Provide the (x, y) coordinate of the cell's center where the given text is located.  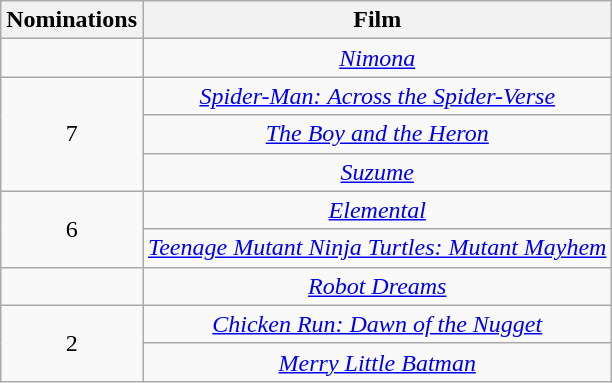
Film (376, 20)
Chicken Run: Dawn of the Nugget (376, 324)
2 (72, 343)
Teenage Mutant Ninja Turtles: Mutant Mayhem (376, 248)
Merry Little Batman (376, 362)
Robot Dreams (376, 286)
Elemental (376, 210)
6 (72, 229)
7 (72, 134)
The Boy and the Heron (376, 134)
Nominations (72, 20)
Spider-Man: Across the Spider-Verse (376, 96)
Suzume (376, 172)
Nimona (376, 58)
